For the text-containing cell, return its midpoint in (X, Y) coordinate format. 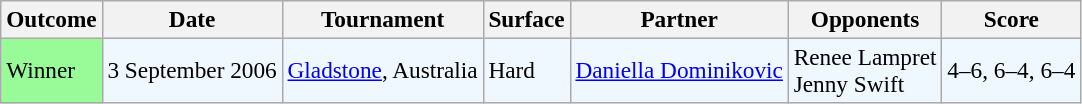
Tournament (382, 19)
Renee Lampret Jenny Swift (865, 70)
Daniella Dominikovic (679, 70)
4–6, 6–4, 6–4 (1012, 70)
Hard (526, 70)
Surface (526, 19)
3 September 2006 (192, 70)
Score (1012, 19)
Outcome (52, 19)
Gladstone, Australia (382, 70)
Partner (679, 19)
Opponents (865, 19)
Winner (52, 70)
Date (192, 19)
